Extract the (x, y) coordinate from the center of the cell holding the provided text.  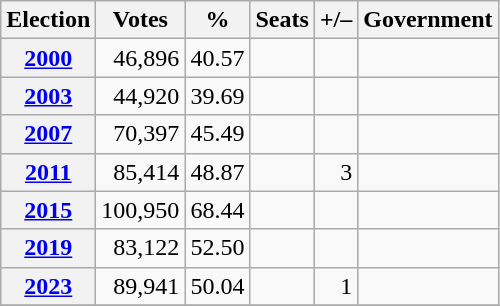
39.69 (218, 96)
48.87 (218, 172)
2011 (48, 172)
2007 (48, 134)
68.44 (218, 210)
83,122 (140, 248)
3 (336, 172)
70,397 (140, 134)
89,941 (140, 286)
% (218, 20)
2003 (48, 96)
40.57 (218, 58)
46,896 (140, 58)
85,414 (140, 172)
Government (428, 20)
1 (336, 286)
52.50 (218, 248)
Election (48, 20)
100,950 (140, 210)
2000 (48, 58)
2019 (48, 248)
2015 (48, 210)
Seats (282, 20)
Votes (140, 20)
44,920 (140, 96)
+/– (336, 20)
2023 (48, 286)
45.49 (218, 134)
50.04 (218, 286)
